Scan for the cell matching the given text and deliver its (x, y) coordinate at center. 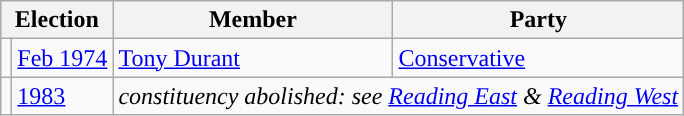
Party (538, 20)
constituency abolished: see Reading East & Reading West (398, 96)
Feb 1974 (62, 58)
Election (57, 20)
Conservative (538, 58)
Member (253, 20)
1983 (62, 96)
Tony Durant (253, 58)
